Search for the cell housing the specified text and yield its [X, Y] center coordinate. 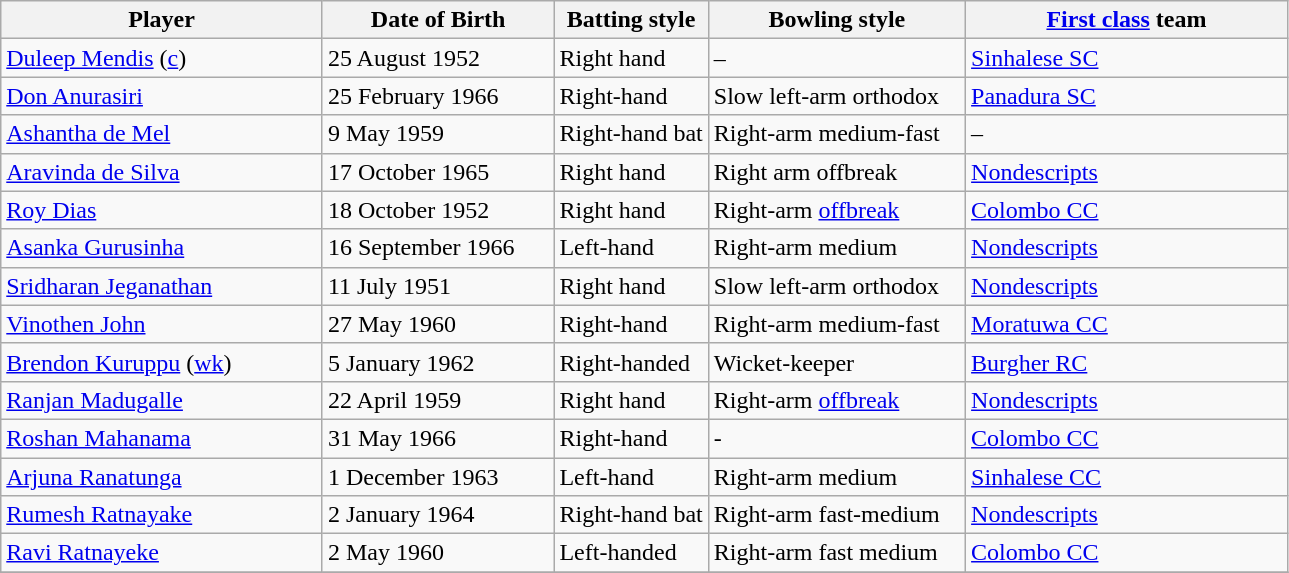
Ranjan Madugalle [162, 400]
Player [162, 20]
Asanka Gurusinha [162, 248]
25 August 1952 [438, 58]
Rumesh Ratnayake [162, 515]
- [836, 438]
Roy Dias [162, 210]
25 February 1966 [438, 96]
2 January 1964 [438, 515]
16 September 1966 [438, 248]
Right-handed [631, 362]
5 January 1962 [438, 362]
Ashantha de Mel [162, 134]
Right-arm fast medium [836, 553]
Batting style [631, 20]
31 May 1966 [438, 438]
Left-handed [631, 553]
9 May 1959 [438, 134]
Right arm offbreak [836, 172]
Ravi Ratnayeke [162, 553]
Arjuna Ranatunga [162, 477]
Don Anurasiri [162, 96]
Duleep Mendis (c) [162, 58]
27 May 1960 [438, 324]
Vinothen John [162, 324]
11 July 1951 [438, 286]
Aravinda de Silva [162, 172]
Sinhalese CC [1127, 477]
Wicket-keeper [836, 362]
Date of Birth [438, 20]
Moratuwa CC [1127, 324]
17 October 1965 [438, 172]
Panadura SC [1127, 96]
Sridharan Jeganathan [162, 286]
1 December 1963 [438, 477]
2 May 1960 [438, 553]
Bowling style [836, 20]
First class team [1127, 20]
Brendon Kuruppu (wk) [162, 362]
22 April 1959 [438, 400]
Sinhalese SC [1127, 58]
Right-arm fast-medium [836, 515]
18 October 1952 [438, 210]
Roshan Mahanama [162, 438]
Burgher RC [1127, 362]
